Provide the [x, y] coordinate of the cell's center where the given text is located.  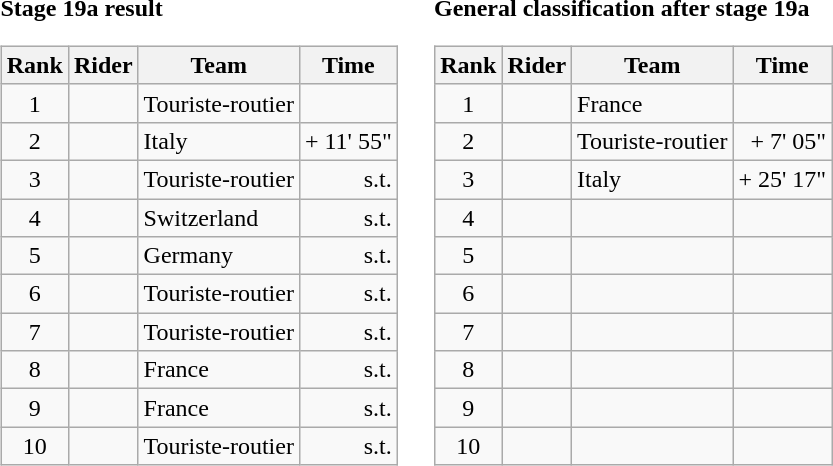
+ 25' 17" [782, 179]
Switzerland [218, 217]
+ 7' 05" [782, 141]
+ 11' 55" [348, 141]
Germany [218, 256]
